Return the [X, Y] coordinate for the center point of the cell that contains the specified text.  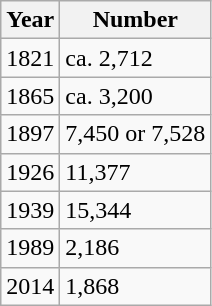
7,450 or 7,528 [136, 134]
2014 [30, 286]
Year [30, 20]
ca. 2,712 [136, 58]
1989 [30, 248]
1,868 [136, 286]
1865 [30, 96]
11,377 [136, 172]
Number [136, 20]
1821 [30, 58]
1926 [30, 172]
2,186 [136, 248]
1897 [30, 134]
ca. 3,200 [136, 96]
1939 [30, 210]
15,344 [136, 210]
